For the text-containing cell, return its midpoint in [x, y] coordinate format. 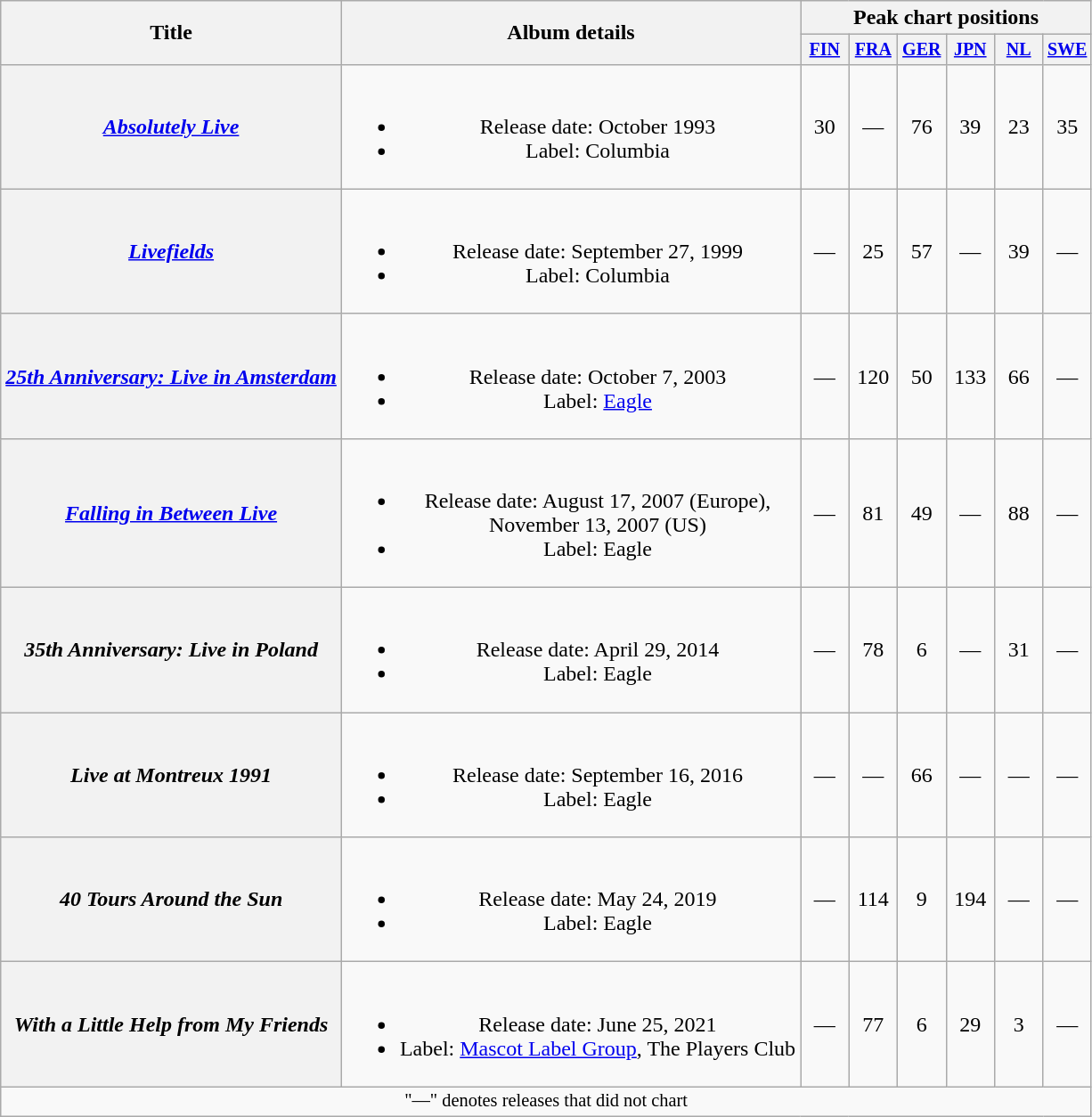
Album details [570, 33]
77 [873, 1024]
Release date: May 24, 2019Label: Eagle [570, 900]
Release date: August 17, 2007 (Europe),November 13, 2007 (US)Label: Eagle [570, 513]
Release date: October 7, 2003Label: Eagle [570, 376]
23 [1018, 126]
76 [922, 126]
3 [1018, 1024]
Peak chart positions [946, 18]
FRA [873, 50]
Falling in Between Live [171, 513]
Absolutely Live [171, 126]
29 [970, 1024]
114 [873, 900]
"—" denotes releases that did not chart [547, 1102]
49 [922, 513]
25 [873, 251]
GER [922, 50]
Livefields [171, 251]
SWE [1067, 50]
Release date: September 16, 2016Label: Eagle [570, 775]
FIN [825, 50]
Live at Montreux 1991 [171, 775]
9 [922, 900]
Title [171, 33]
133 [970, 376]
81 [873, 513]
Release date: October 1993Label: Columbia [570, 126]
Release date: April 29, 2014Label: Eagle [570, 650]
31 [1018, 650]
Release date: September 27, 1999Label: Columbia [570, 251]
JPN [970, 50]
120 [873, 376]
40 Tours Around the Sun [171, 900]
78 [873, 650]
194 [970, 900]
Release date: June 25, 2021Label: Mascot Label Group, The Players Club [570, 1024]
50 [922, 376]
35th Anniversary: Live in Poland [171, 650]
57 [922, 251]
30 [825, 126]
25th Anniversary: Live in Amsterdam [171, 376]
35 [1067, 126]
88 [1018, 513]
With a Little Help from My Friends [171, 1024]
NL [1018, 50]
